Identify which cell holds the provided text, then report its [x, y] central coordinate. 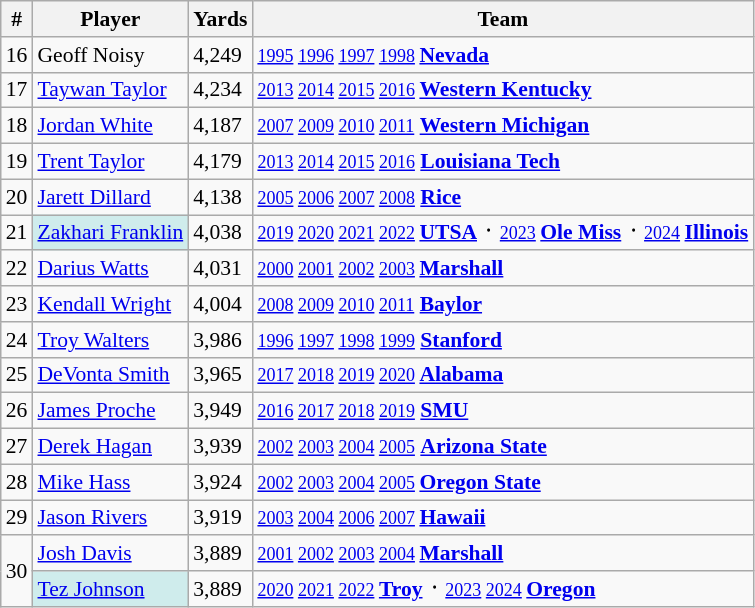
Mike Hass [110, 482]
2001 2002 2003 2004 Marshall [502, 554]
4,138 [220, 197]
Tez Johnson [110, 589]
3,919 [220, 518]
2020 2021 2022 Troy ᛫ 2023 2024 Oregon [502, 589]
24 [17, 340]
Kendall Wright [110, 304]
2016 2017 2018 2019 SMU [502, 411]
28 [17, 482]
30 [17, 572]
4,249 [220, 55]
2002 2003 2004 2005 Arizona State [502, 447]
2003 2004 2006 2007 Hawaii [502, 518]
29 [17, 518]
4,031 [220, 269]
17 [17, 90]
2008 2009 2010 2011 Baylor [502, 304]
3,965 [220, 375]
2017 2018 2019 2020 Alabama [502, 375]
Darius Watts [110, 269]
23 [17, 304]
3,924 [220, 482]
3,939 [220, 447]
27 [17, 447]
4,004 [220, 304]
Team [502, 19]
2005 2006 2007 2008 Rice [502, 197]
Trent Taylor [110, 162]
2019 2020 2021 2022 UTSA ᛫ 2023 Ole Miss ᛫ 2024 Illinois [502, 233]
James Proche [110, 411]
2013 2014 2015 2016 Western Kentucky [502, 90]
4,179 [220, 162]
22 [17, 269]
3,949 [220, 411]
2000 2001 2002 2003 Marshall [502, 269]
Jarett Dillard [110, 197]
Taywan Taylor [110, 90]
Zakhari Franklin [110, 233]
20 [17, 197]
4,038 [220, 233]
2002 2003 2004 2005 Oregon State [502, 482]
Yards [220, 19]
Jason Rivers [110, 518]
4,187 [220, 126]
26 [17, 411]
1995 1996 1997 1998 Nevada [502, 55]
16 [17, 55]
18 [17, 126]
Player [110, 19]
# [17, 19]
Geoff Noisy [110, 55]
25 [17, 375]
19 [17, 162]
4,234 [220, 90]
2007 2009 2010 2011 Western Michigan [502, 126]
Derek Hagan [110, 447]
Josh Davis [110, 554]
1996 1997 1998 1999 Stanford [502, 340]
Troy Walters [110, 340]
3,986 [220, 340]
DeVonta Smith [110, 375]
2013 2014 2015 2016 Louisiana Tech [502, 162]
Jordan White [110, 126]
21 [17, 233]
